Provide the (x, y) coordinate of the cell's center where the given text is located.  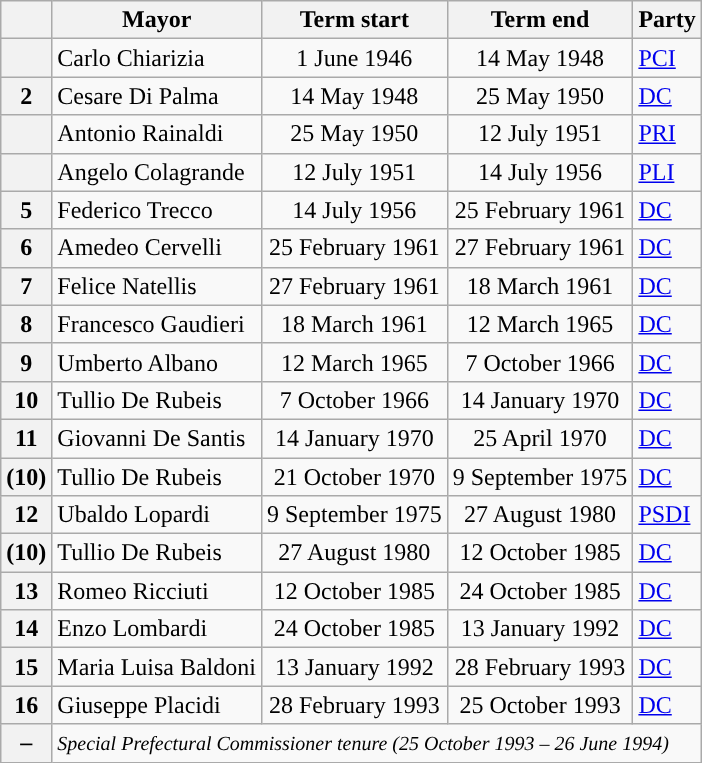
14 (26, 629)
Felice Natellis (157, 286)
5 (26, 210)
Enzo Lombardi (157, 629)
Term start (354, 20)
Term end (540, 20)
PRI (667, 134)
Party (667, 20)
Angelo Colagrande (157, 172)
11 (26, 438)
6 (26, 248)
8 (26, 324)
Special Prefectural Commissioner tenure (25 October 1993 – 26 June 1994) (376, 743)
Cesare Di Palma (157, 96)
Ubaldo Lopardi (157, 515)
Mayor (157, 20)
9 (26, 362)
Umberto Albano (157, 362)
Carlo Chiarizia (157, 58)
10 (26, 400)
2 (26, 96)
Giovanni De Santis (157, 438)
– (26, 743)
Federico Trecco (157, 210)
7 (26, 286)
12 (26, 515)
Antonio Rainaldi (157, 134)
16 (26, 705)
Amedeo Cervelli (157, 248)
21 October 1970 (354, 477)
Francesco Gaudieri (157, 324)
25 April 1970 (540, 438)
PLI (667, 172)
PSDI (667, 515)
13 (26, 591)
Romeo Ricciuti (157, 591)
Giuseppe Placidi (157, 705)
15 (26, 667)
25 October 1993 (540, 705)
1 June 1946 (354, 58)
PCI (667, 58)
Maria Luisa Baldoni (157, 667)
